Extract the [X, Y] coordinate from the center of the cell holding the provided text.  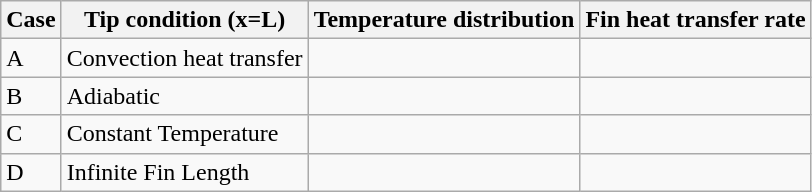
D [31, 172]
Adiabatic [184, 96]
Infinite Fin Length [184, 172]
Tip condition (x=L) [184, 20]
Convection heat transfer [184, 58]
C [31, 134]
Temperature distribution [444, 20]
Fin heat transfer rate [696, 20]
B [31, 96]
Constant Temperature [184, 134]
Case [31, 20]
A [31, 58]
